Scan for the cell matching the given text and deliver its [X, Y] coordinate at center. 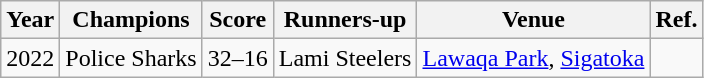
Venue [534, 20]
Score [238, 20]
32–16 [238, 58]
Lawaqa Park, Sigatoka [534, 58]
Ref. [676, 20]
Police Sharks [131, 58]
Runners-up [345, 20]
Year [30, 20]
2022 [30, 58]
Lami Steelers [345, 58]
Champions [131, 20]
